Find where the given text appears and provide that cell's center as [x, y] coordinate. 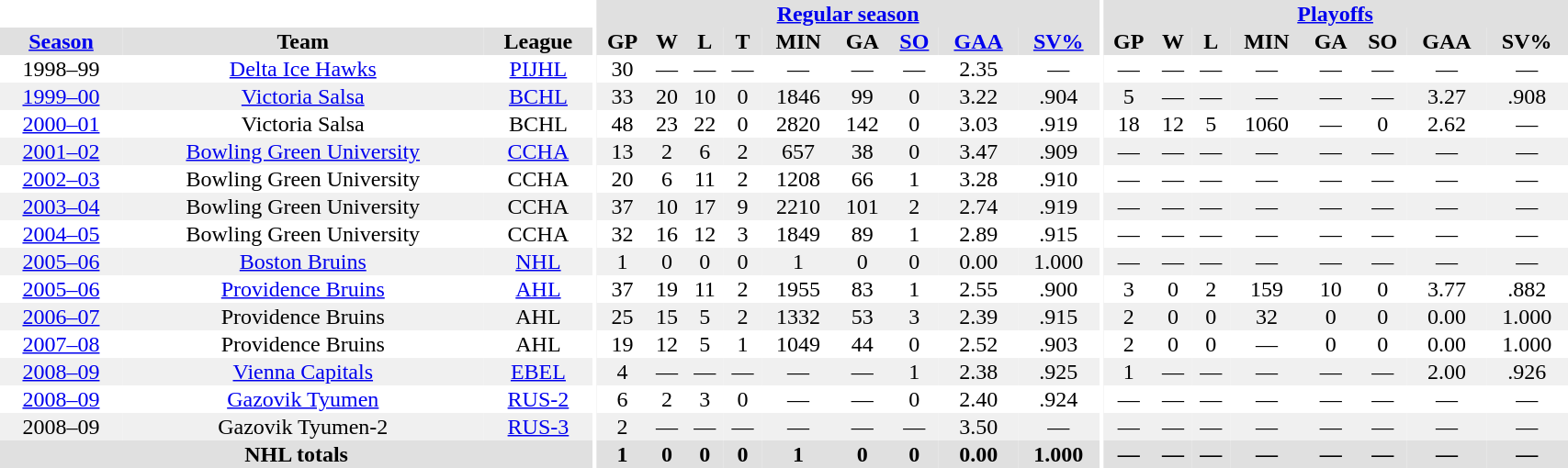
Team [303, 41]
15 [667, 317]
3.47 [978, 151]
25 [623, 317]
2.00 [1447, 372]
.926 [1527, 372]
16 [667, 234]
.882 [1527, 289]
1998–99 [61, 69]
2.35 [978, 69]
2000–01 [61, 124]
99 [863, 96]
T [742, 41]
18 [1129, 124]
2.89 [978, 234]
RUS-2 [538, 399]
38 [863, 151]
.904 [1058, 96]
33 [623, 96]
NHL [538, 262]
.908 [1527, 96]
Vienna Capitals [303, 372]
159 [1267, 289]
17 [705, 206]
2002–03 [61, 179]
657 [798, 151]
Delta Ice Hawks [303, 69]
3.28 [978, 179]
Season [61, 41]
League [538, 41]
48 [623, 124]
.910 [1058, 179]
.903 [1058, 344]
2004–05 [61, 234]
2.74 [978, 206]
1332 [798, 317]
66 [863, 179]
Regular season [848, 14]
3.03 [978, 124]
3.50 [978, 427]
2.55 [978, 289]
30 [623, 69]
9 [742, 206]
89 [863, 234]
83 [863, 289]
22 [705, 124]
13 [623, 151]
2.52 [978, 344]
1999–00 [61, 96]
44 [863, 344]
1849 [798, 234]
2.39 [978, 317]
1060 [1267, 124]
Playoffs [1336, 14]
RUS-3 [538, 427]
NHL totals [296, 454]
.925 [1058, 372]
2003–04 [61, 206]
2210 [798, 206]
.900 [1058, 289]
.924 [1058, 399]
Gazovik Tyumen-2 [303, 427]
23 [667, 124]
2006–07 [61, 317]
1846 [798, 96]
4 [623, 372]
1208 [798, 179]
142 [863, 124]
3.22 [978, 96]
3.77 [1447, 289]
.909 [1058, 151]
EBEL [538, 372]
2.62 [1447, 124]
2820 [798, 124]
PIJHL [538, 69]
2.40 [978, 399]
3.27 [1447, 96]
Boston Bruins [303, 262]
2.38 [978, 372]
53 [863, 317]
101 [863, 206]
2001–02 [61, 151]
2007–08 [61, 344]
Gazovik Tyumen [303, 399]
1049 [798, 344]
1955 [798, 289]
